Return the [X, Y] coordinate for the center point of the cell that contains the specified text.  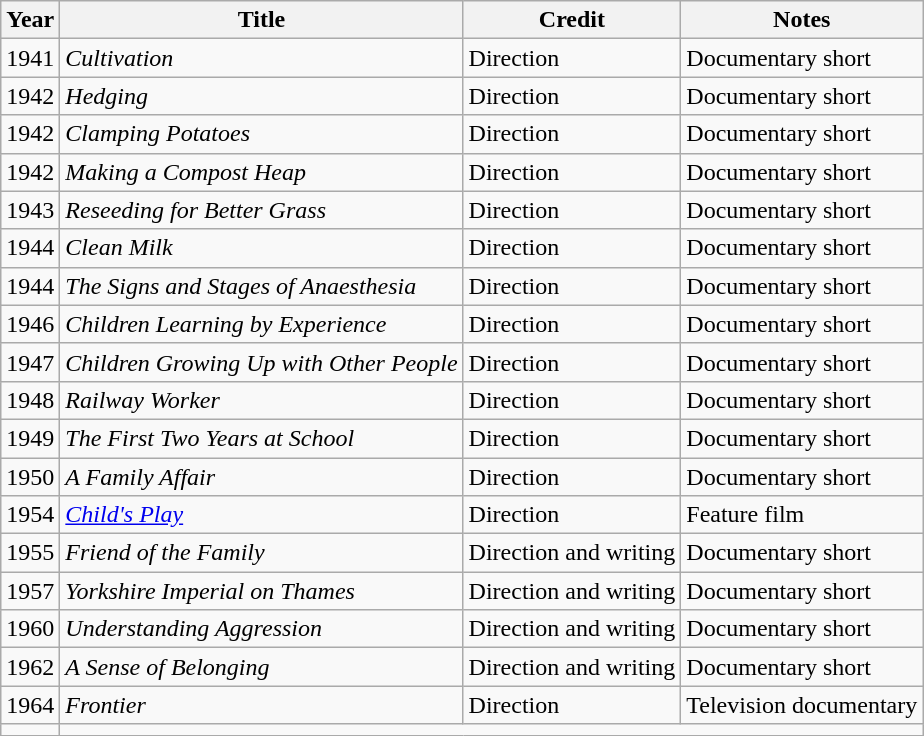
The First Two Years at School [262, 438]
Television documentary [802, 705]
Friend of the Family [262, 553]
Children Growing Up with Other People [262, 362]
Clean Milk [262, 248]
1949 [30, 438]
1964 [30, 705]
Frontier [262, 705]
Children Learning by Experience [262, 324]
Clamping Potatoes [262, 134]
1955 [30, 553]
1947 [30, 362]
The Signs and Stages of Anaesthesia [262, 286]
1962 [30, 667]
Year [30, 20]
Credit [572, 20]
1946 [30, 324]
1941 [30, 58]
1957 [30, 591]
Child's Play [262, 515]
Notes [802, 20]
1943 [30, 210]
Railway Worker [262, 400]
1954 [30, 515]
Yorkshire Imperial on Thames [262, 591]
Reseeding for Better Grass [262, 210]
A Family Affair [262, 477]
Understanding Aggression [262, 629]
1948 [30, 400]
1960 [30, 629]
Making a Compost Heap [262, 172]
A Sense of Belonging [262, 667]
Hedging [262, 96]
Title [262, 20]
Cultivation [262, 58]
Feature film [802, 515]
1950 [30, 477]
